Determine the (x, y) coordinate at the center of the cell enclosing the given text.  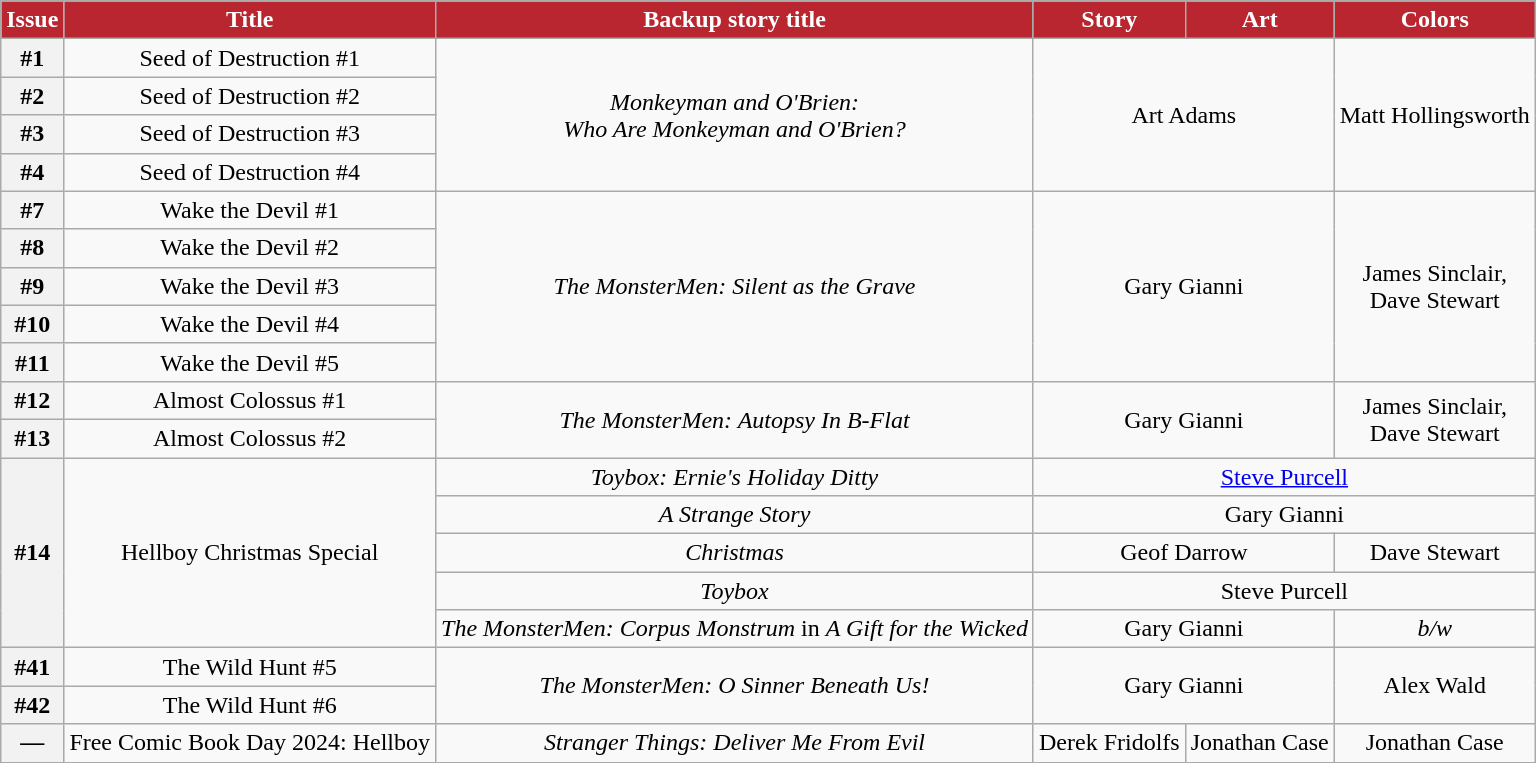
Backup story title (735, 20)
The Wild Hunt #6 (250, 705)
Story (1109, 20)
Alex Wald (1434, 686)
Seed of Destruction #3 (250, 134)
Toybox: Ernie's Holiday Ditty (735, 477)
#14 (32, 553)
The MonsterMen: Silent as the Grave (735, 286)
#4 (32, 172)
Almost Colossus #2 (250, 438)
The MonsterMen: O Sinner Beneath Us! (735, 686)
Almost Colossus #1 (250, 400)
Wake the Devil #1 (250, 210)
The Wild Hunt #5 (250, 667)
#10 (32, 324)
Hellboy Christmas Special (250, 553)
#8 (32, 248)
#2 (32, 96)
#41 (32, 667)
Christmas (735, 553)
Free Comic Book Day 2024: Hellboy (250, 743)
Toybox (735, 591)
#11 (32, 362)
Wake the Devil #4 (250, 324)
#1 (32, 58)
Wake the Devil #2 (250, 248)
Dave Stewart (1434, 553)
Colors (1434, 20)
Stranger Things: Deliver Me From Evil (735, 743)
The MonsterMen: Corpus Monstrum in A Gift for the Wicked (735, 629)
Seed of Destruction #2 (250, 96)
#9 (32, 286)
The MonsterMen: Autopsy In B-Flat (735, 419)
Wake the Devil #3 (250, 286)
— (32, 743)
#12 (32, 400)
Issue (32, 20)
Title (250, 20)
Matt Hollingsworth (1434, 115)
Seed of Destruction #4 (250, 172)
#3 (32, 134)
Geof Darrow (1184, 553)
#7 (32, 210)
Seed of Destruction #1 (250, 58)
Derek Fridolfs (1109, 743)
#42 (32, 705)
Monkeyman and O'Brien:Who Are Monkeyman and O'Brien? (735, 115)
Art (1260, 20)
A Strange Story (735, 515)
Wake the Devil #5 (250, 362)
b/w (1434, 629)
#13 (32, 438)
Art Adams (1184, 115)
